Identify which cell holds the provided text, then report its [X, Y] central coordinate. 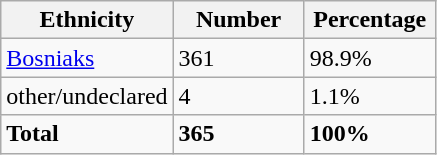
Percentage [370, 20]
Ethnicity [87, 20]
1.1% [370, 96]
Number [238, 20]
100% [370, 134]
other/undeclared [87, 96]
98.9% [370, 58]
Bosniaks [87, 58]
4 [238, 96]
365 [238, 134]
Total [87, 134]
361 [238, 58]
